Detect which cell encompasses the target text, then output its (x, y) center coordinate. 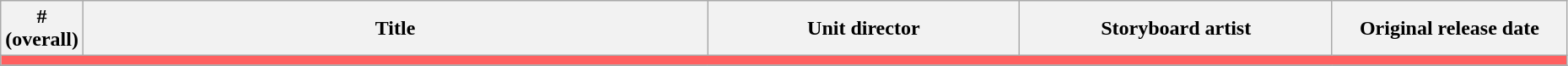
#(overall) (42, 29)
Storyboard artist (1176, 29)
Title (395, 29)
Original release date (1449, 29)
Unit director (864, 29)
